Locate the cell with the specified text and output its [x, y] center coordinate. 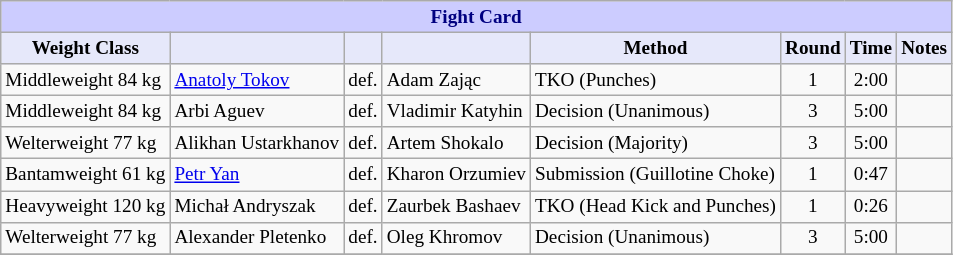
Petr Yan [257, 175]
Oleg Khromov [456, 238]
TKO (Punches) [655, 80]
Michał Andryszak [257, 206]
Submission (Guillotine Choke) [655, 175]
Heavyweight 120 kg [86, 206]
Method [655, 48]
Adam Zając [456, 80]
Bantamweight 61 kg [86, 175]
Vladimir Katyhin [456, 111]
Alikhan Ustarkhanov [257, 143]
Fight Card [476, 17]
Zaurbek Bashaev [456, 206]
Artem Shokalo [456, 143]
Notes [924, 48]
Decision (Majority) [655, 143]
Anatoly Tokov [257, 80]
Kharon Orzumiev [456, 175]
Round [814, 48]
Weight Class [86, 48]
0:26 [870, 206]
Alexander Pletenko [257, 238]
Arbi Aguev [257, 111]
Time [870, 48]
2:00 [870, 80]
0:47 [870, 175]
TKO (Head Kick and Punches) [655, 206]
